Find where the given text appears and provide that cell's center as [X, Y] coordinate. 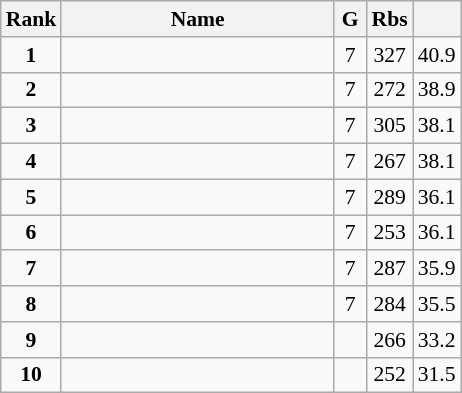
4 [32, 162]
31.5 [437, 375]
Name [198, 19]
6 [32, 233]
1 [32, 55]
3 [32, 126]
272 [390, 90]
266 [390, 340]
305 [390, 126]
252 [390, 375]
267 [390, 162]
10 [32, 375]
253 [390, 233]
327 [390, 55]
2 [32, 90]
35.9 [437, 269]
33.2 [437, 340]
38.9 [437, 90]
40.9 [437, 55]
8 [32, 304]
284 [390, 304]
Rbs [390, 19]
G [350, 19]
35.5 [437, 304]
9 [32, 340]
5 [32, 197]
Rank [32, 19]
289 [390, 197]
287 [390, 269]
